Provide the [x, y] coordinate of the cell's center where the given text is located.  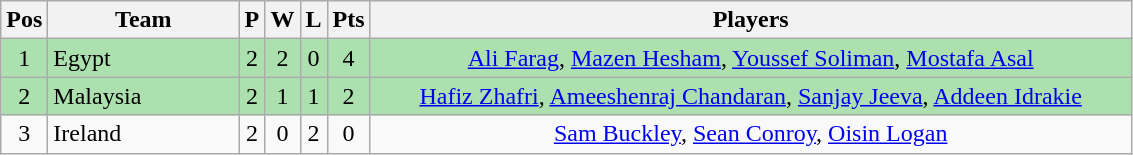
Ali Farag, Mazen Hesham, Youssef Soliman, Mostafa Asal [750, 58]
Egypt [144, 58]
P [252, 20]
Sam Buckley, Sean Conroy, Oisin Logan [750, 134]
Malaysia [144, 96]
4 [348, 58]
Pos [24, 20]
L [314, 20]
Pts [348, 20]
Team [144, 20]
Hafiz Zhafri, Ameeshenraj Chandaran, Sanjay Jeeva, Addeen Idrakie [750, 96]
W [282, 20]
Ireland [144, 134]
3 [24, 134]
Players [750, 20]
